For the text-containing cell, return its midpoint in [X, Y] coordinate format. 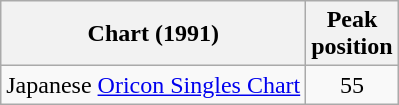
55 [352, 85]
Japanese Oricon Singles Chart [154, 85]
Chart (1991) [154, 34]
Peakposition [352, 34]
